Locate the cell with the specified text and output its (X, Y) center coordinate. 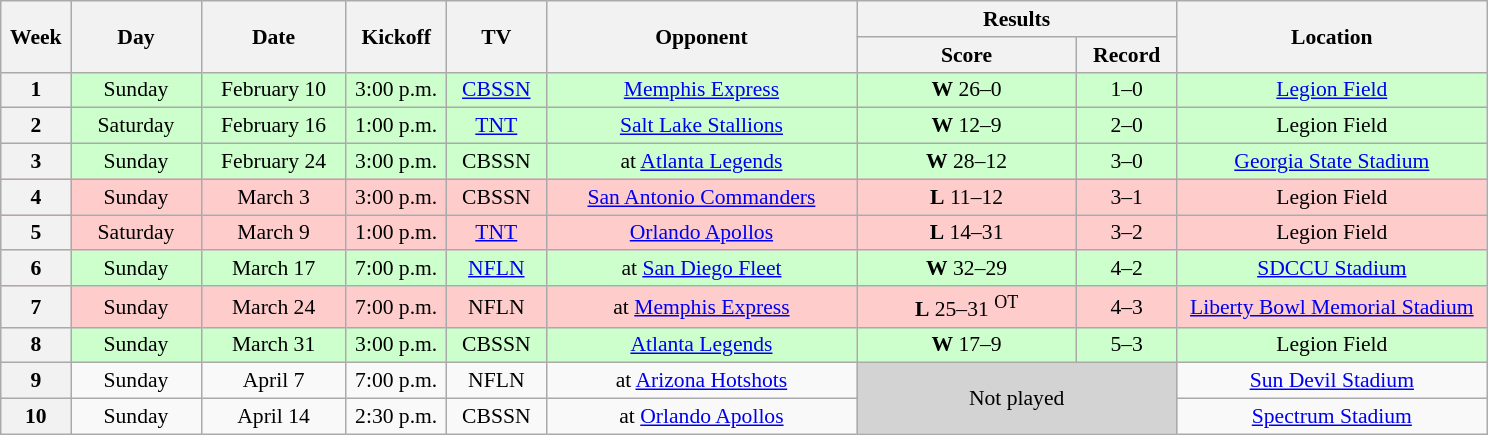
W 32–29 (966, 269)
March 9 (274, 233)
Results (1016, 19)
10 (36, 417)
3–0 (1127, 162)
Location (1332, 36)
Liberty Bowl Memorial Stadium (1332, 306)
L 11–12 (966, 197)
Date (274, 36)
5–3 (1127, 345)
at Orlando Apollos (701, 417)
W 28–12 (966, 162)
L 14–31 (966, 233)
W 17–9 (966, 345)
April 7 (274, 381)
8 (36, 345)
Week (36, 36)
Opponent (701, 36)
W 12–9 (966, 126)
Day (136, 36)
1–0 (1127, 90)
February 24 (274, 162)
Atlanta Legends (701, 345)
1 (36, 90)
L 25–31 OT (966, 306)
February 16 (274, 126)
San Antonio Commanders (701, 197)
at Arizona Hotshots (701, 381)
3 (36, 162)
Spectrum Stadium (1332, 417)
3–2 (1127, 233)
7 (36, 306)
Memphis Express (701, 90)
4–3 (1127, 306)
W 26–0 (966, 90)
March 17 (274, 269)
Score (966, 55)
at San Diego Fleet (701, 269)
SDCCU Stadium (1332, 269)
6 (36, 269)
Record (1127, 55)
2–0 (1127, 126)
at Memphis Express (701, 306)
at Atlanta Legends (701, 162)
March 3 (274, 197)
2:30 p.m. (396, 417)
3–1 (1127, 197)
Georgia State Stadium (1332, 162)
Not played (1016, 398)
Sun Devil Stadium (1332, 381)
Salt Lake Stallions (701, 126)
Kickoff (396, 36)
TV (496, 36)
March 24 (274, 306)
4–2 (1127, 269)
Orlando Apollos (701, 233)
9 (36, 381)
February 10 (274, 90)
5 (36, 233)
2 (36, 126)
March 31 (274, 345)
April 14 (274, 417)
4 (36, 197)
